Pinpoint the cell where the given text exists, returning its (X, Y) midpoint coordinate. 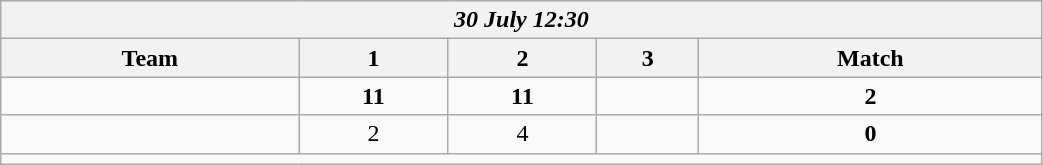
30 July 12:30 (522, 20)
Match (870, 58)
4 (522, 134)
0 (870, 134)
3 (648, 58)
Team (150, 58)
1 (374, 58)
